From the cell containing the given text, extract its center point as [X, Y] coordinate. 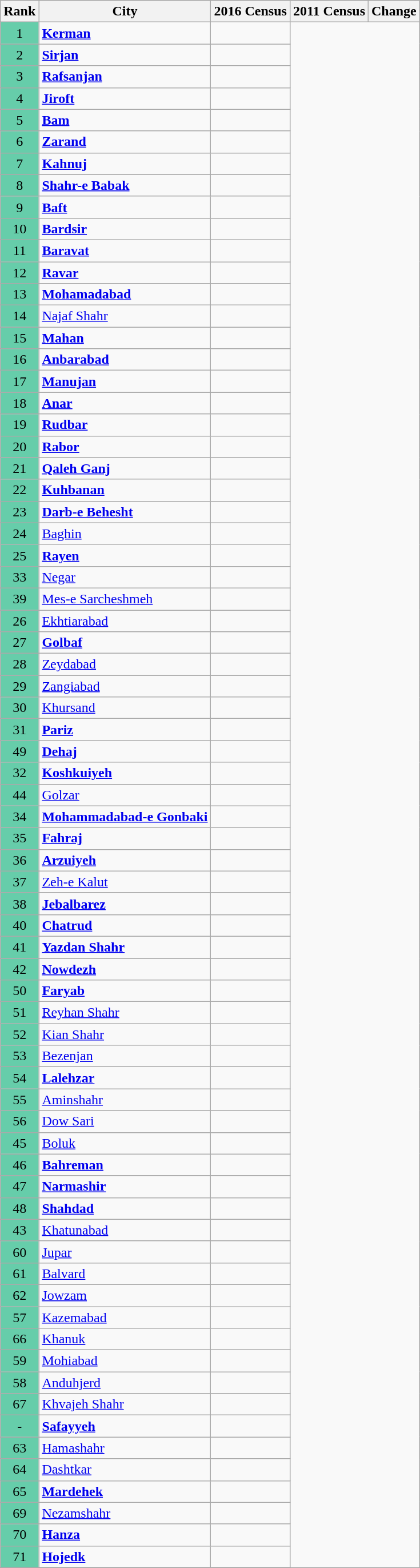
Bardsir [125, 229]
Kahnuj [125, 164]
Mohiabad [125, 1361]
67 [19, 1404]
Rayen [125, 555]
17 [19, 381]
35 [19, 838]
Zangiabad [125, 686]
38 [19, 904]
Jupar [125, 1252]
59 [19, 1361]
Boluk [125, 1143]
10 [19, 229]
24 [19, 534]
Rank [19, 11]
Jowzam [125, 1295]
Mes-e Sarcheshmeh [125, 599]
28 [19, 664]
36 [19, 860]
Shahdad [125, 1208]
Change [394, 11]
Hanza [125, 1535]
51 [19, 1013]
Golzar [125, 795]
Chatrud [125, 925]
Shahr-e Babak [125, 185]
43 [19, 1230]
65 [19, 1491]
55 [19, 1100]
Hamashahr [125, 1448]
Kerman [125, 33]
13 [19, 295]
54 [19, 1078]
22 [19, 490]
61 [19, 1273]
Dashtkar [125, 1470]
41 [19, 947]
Dow Sari [125, 1121]
8 [19, 185]
Baghin [125, 534]
18 [19, 403]
31 [19, 730]
33 [19, 577]
Golbaf [125, 643]
Koshkuiyeh [125, 773]
Rafsanjan [125, 77]
Mohammadabad-e Gonbaki [125, 817]
Rudbar [125, 425]
Bahreman [125, 1165]
Arzuiyeh [125, 860]
40 [19, 925]
71 [19, 1557]
Hojedk [125, 1557]
Khursand [125, 708]
60 [19, 1252]
Mardehek [125, 1491]
Yazdan Shahr [125, 947]
4 [19, 98]
Anbarabad [125, 360]
Negar [125, 577]
Safayyeh [125, 1426]
Mahan [125, 338]
Kazemabad [125, 1317]
64 [19, 1470]
Baft [125, 207]
1 [19, 33]
Khanuk [125, 1339]
46 [19, 1165]
66 [19, 1339]
42 [19, 969]
39 [19, 599]
Ekhtiarabad [125, 620]
Khatunabad [125, 1230]
57 [19, 1317]
Najaf Shahr [125, 316]
Manujan [125, 381]
32 [19, 773]
Reyhan Shahr [125, 1013]
45 [19, 1143]
70 [19, 1535]
37 [19, 882]
Narmashir [125, 1187]
44 [19, 795]
Zeh-e Kalut [125, 882]
Qaleh Ganj [125, 468]
5 [19, 120]
58 [19, 1383]
69 [19, 1513]
Kuhbanan [125, 490]
20 [19, 447]
Ravar [125, 273]
27 [19, 643]
Nezamshahr [125, 1513]
Darb-e Behesht [125, 512]
53 [19, 1056]
Dehaj [125, 751]
Zeydabad [125, 664]
Aminshahr [125, 1100]
Anar [125, 403]
9 [19, 207]
Pariz [125, 730]
- [19, 1426]
Faryab [125, 991]
56 [19, 1121]
Balvard [125, 1273]
Zarand [125, 142]
2011 Census [329, 11]
Anduhjerd [125, 1383]
Bezenjan [125, 1056]
2 [19, 55]
11 [19, 250]
Jebalbarez [125, 904]
62 [19, 1295]
63 [19, 1448]
50 [19, 991]
Jiroft [125, 98]
Baravat [125, 250]
Rabor [125, 447]
52 [19, 1034]
2016 Census [250, 11]
12 [19, 273]
City [125, 11]
Lalehzar [125, 1078]
6 [19, 142]
15 [19, 338]
29 [19, 686]
16 [19, 360]
Bam [125, 120]
Mohamadabad [125, 295]
Fahraj [125, 838]
Sirjan [125, 55]
Khvajeh Shahr [125, 1404]
19 [19, 425]
Kian Shahr [125, 1034]
14 [19, 316]
21 [19, 468]
34 [19, 817]
25 [19, 555]
Nowdezh [125, 969]
26 [19, 620]
47 [19, 1187]
49 [19, 751]
23 [19, 512]
48 [19, 1208]
30 [19, 708]
3 [19, 77]
7 [19, 164]
